From the cell containing the given text, extract its center point as (x, y) coordinate. 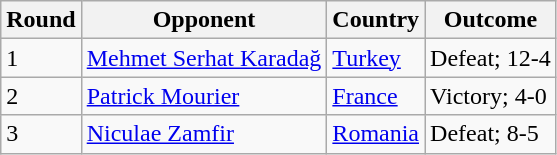
Opponent (204, 20)
2 (41, 96)
Round (41, 20)
Defeat; 12-4 (491, 58)
3 (41, 134)
Victory; 4-0 (491, 96)
Niculae Zamfir (204, 134)
Outcome (491, 20)
Country (376, 20)
Romania (376, 134)
Patrick Mourier (204, 96)
France (376, 96)
Mehmet Serhat Karadağ (204, 58)
Defeat; 8-5 (491, 134)
Turkey (376, 58)
1 (41, 58)
